For the text-containing cell, return its midpoint in [X, Y] coordinate format. 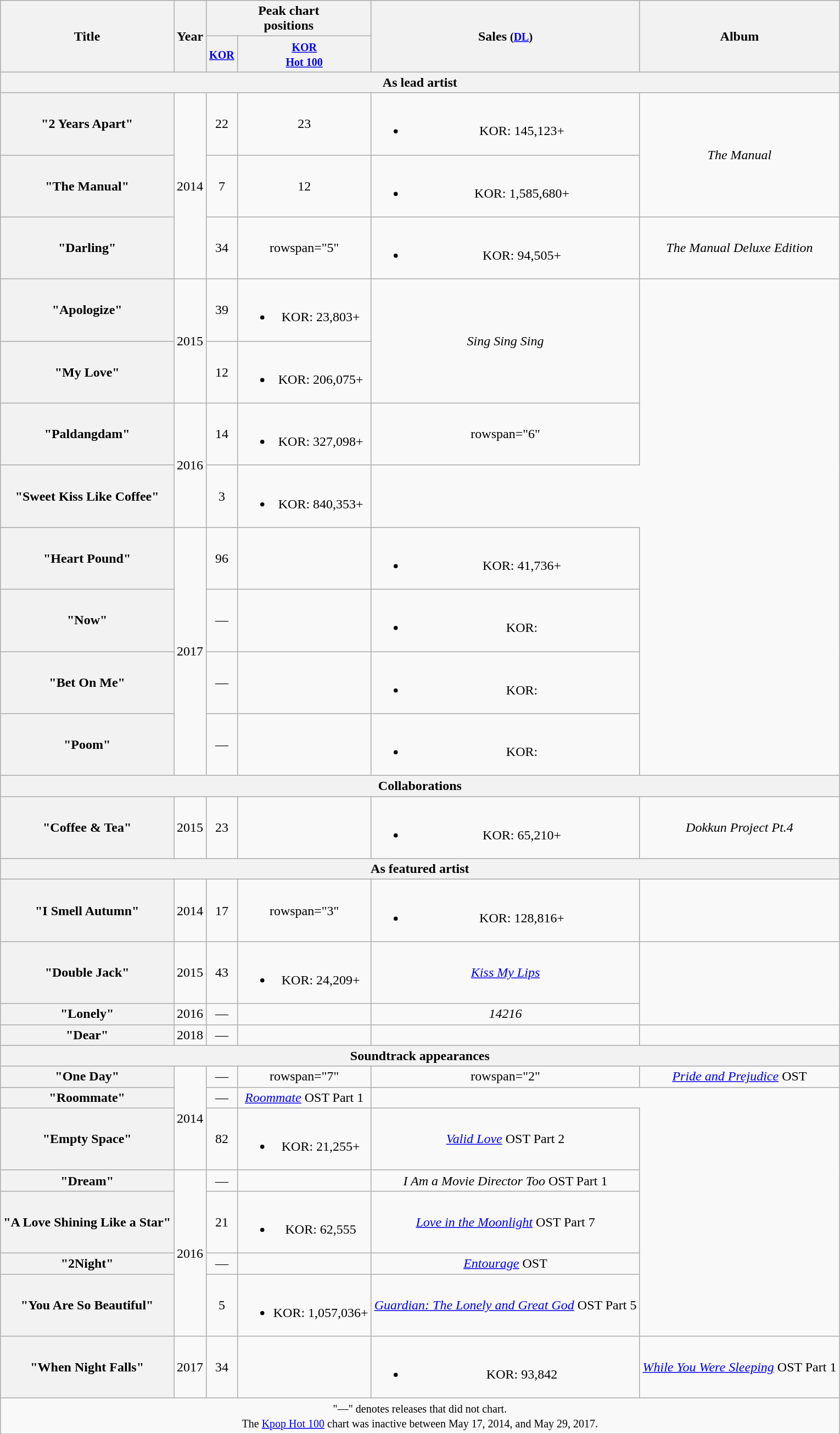
KOR: 62,555 [304, 1222]
KOR: 23,803+ [304, 310]
While You Were Sleeping OST Part 1 [740, 1367]
82 [222, 1139]
17 [222, 910]
rowspan="5" [304, 248]
Sing Sing Sing [505, 341]
KOR: 21,255+ [304, 1139]
KOR: 41,736+ [505, 558]
"Poom" [87, 744]
"Roommate" [87, 1097]
Pride and Prejudice OST [740, 1077]
Album [740, 36]
Year [190, 36]
"Paldangdam" [87, 434]
"Bet On Me" [87, 682]
Guardian: The Lonely and Great God OST Part 5 [505, 1304]
KOR: 1,057,036+ [304, 1304]
43 [222, 973]
KOR: 327,098+ [304, 434]
"—" denotes releases that did not chart.The Kpop Hot 100 chart was inactive between May 17, 2014, and May 29, 2017. [420, 1416]
3 [222, 496]
rowspan="6" [505, 434]
"When Night Falls" [87, 1367]
KOR: 24,209+ [304, 973]
KOR: 128,816+ [505, 910]
"Sweet Kiss Like Coffee" [87, 496]
The Manual [740, 155]
As featured artist [420, 869]
KOR [222, 54]
Kiss My Lips [505, 973]
Title [87, 36]
"Empty Space" [87, 1139]
The Manual Deluxe Edition [740, 248]
rowspan="2" [505, 1077]
"Double Jack" [87, 973]
KOR: 65,210+ [505, 828]
KOR: 206,075+ [304, 372]
"Apologize" [87, 310]
"Now" [87, 620]
96 [222, 558]
14216 [505, 1014]
Entourage OST [505, 1263]
rowspan="7" [304, 1077]
Valid Love OST Part 2 [505, 1139]
5 [222, 1304]
Collaborations [420, 786]
"I Smell Autumn" [87, 910]
"The Manual" [87, 186]
22 [222, 124]
Soundtrack appearances [420, 1056]
KOR: 840,353+ [304, 496]
"2 Years Apart" [87, 124]
Dokkun Project Pt.4 [740, 828]
"One Day" [87, 1077]
KOR: 1,585,680+ [505, 186]
KOR: 145,123+ [505, 124]
"A Love Shining Like a Star" [87, 1222]
"My Love" [87, 372]
"Dream" [87, 1180]
14 [222, 434]
39 [222, 310]
"Darling" [87, 248]
Peak chart positions [289, 19]
rowspan="3" [304, 910]
7 [222, 186]
21 [222, 1222]
Roommate OST Part 1 [304, 1097]
I Am a Movie Director Too OST Part 1 [505, 1180]
"Lonely" [87, 1014]
KORHot 100 [304, 54]
"Dear" [87, 1035]
"Coffee & Tea" [87, 828]
"2Night" [87, 1263]
Sales (DL) [505, 36]
KOR: 94,505+ [505, 248]
"You Are So Beautiful" [87, 1304]
As lead artist [420, 82]
2018 [190, 1035]
KOR: 93,842 [505, 1367]
"Heart Pound" [87, 558]
Love in the Moonlight OST Part 7 [505, 1222]
